Extract the (x, y) coordinate from the center of the cell holding the provided text.  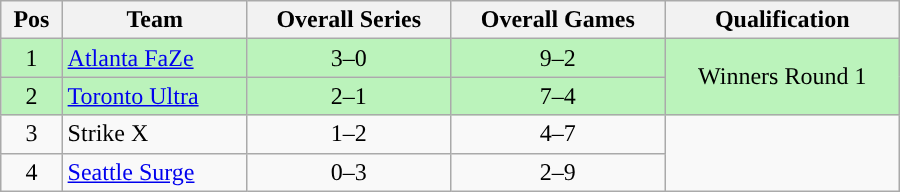
2 (32, 96)
1–2 (348, 134)
Strike X (154, 134)
Winners Round 1 (782, 77)
Qualification (782, 20)
Atlanta FaZe (154, 58)
Seattle Surge (154, 172)
4–7 (558, 134)
3–0 (348, 58)
Pos (32, 20)
2–1 (348, 96)
Team (154, 20)
Overall Series (348, 20)
4 (32, 172)
1 (32, 58)
0–3 (348, 172)
7–4 (558, 96)
2–9 (558, 172)
Overall Games (558, 20)
Toronto Ultra (154, 96)
9–2 (558, 58)
3 (32, 134)
